Identify which cell holds the provided text, then report its [X, Y] central coordinate. 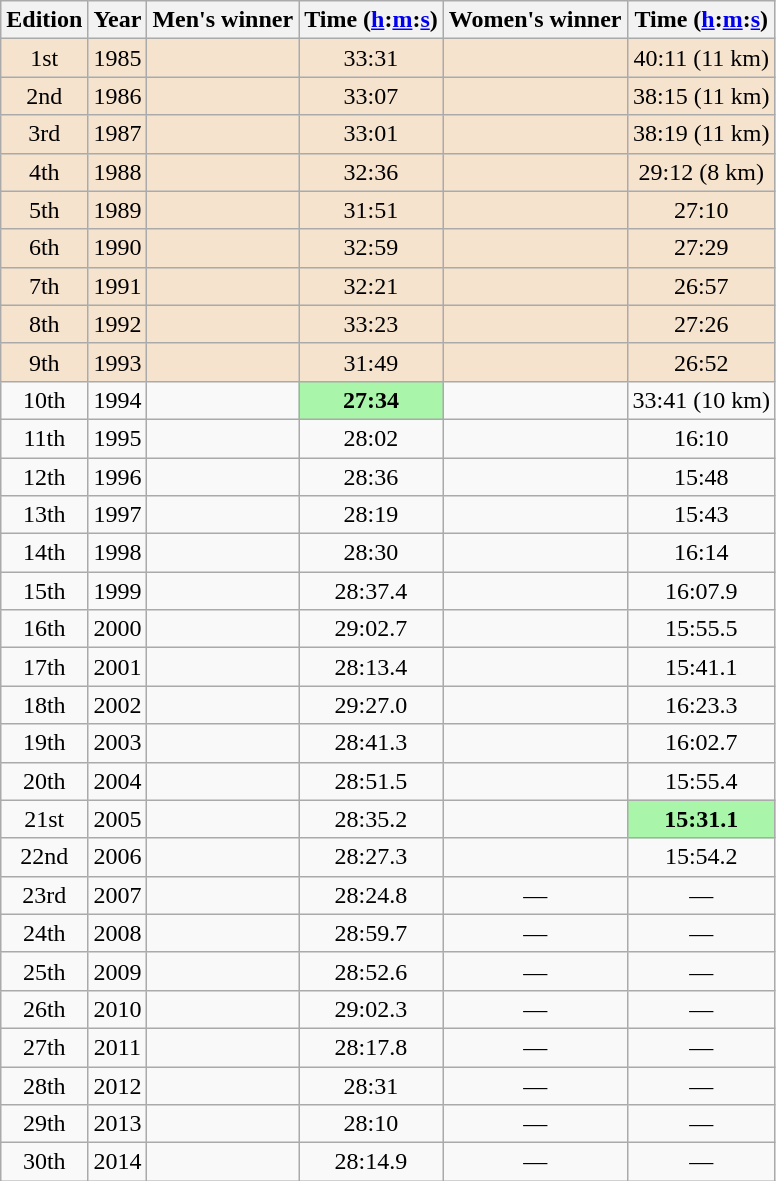
28:24.8 [372, 895]
28:13.4 [372, 667]
27:34 [372, 400]
12th [44, 477]
16:02.7 [701, 743]
27:29 [701, 248]
15:41.1 [701, 667]
1998 [118, 553]
16:23.3 [701, 705]
28:27.3 [372, 857]
2010 [118, 1009]
16:07.9 [701, 591]
28:36 [372, 477]
9th [44, 362]
2000 [118, 629]
Men's winner [223, 20]
23rd [44, 895]
29:27.0 [372, 705]
2012 [118, 1085]
2nd [44, 96]
31:49 [372, 362]
31:51 [372, 210]
2011 [118, 1047]
38:19 (11 km) [701, 134]
1987 [118, 134]
1995 [118, 438]
30th [44, 1162]
Year [118, 20]
15:31.1 [701, 819]
19th [44, 743]
1994 [118, 400]
22nd [44, 857]
32:36 [372, 172]
24th [44, 933]
2007 [118, 895]
2008 [118, 933]
28:10 [372, 1124]
3rd [44, 134]
1986 [118, 96]
2014 [118, 1162]
28:35.2 [372, 819]
33:07 [372, 96]
15:54.2 [701, 857]
28:14.9 [372, 1162]
28:59.7 [372, 933]
21st [44, 819]
4th [44, 172]
28:17.8 [372, 1047]
40:11 (11 km) [701, 58]
26:57 [701, 286]
27:26 [701, 324]
20th [44, 781]
2003 [118, 743]
5th [44, 210]
32:59 [372, 248]
13th [44, 515]
32:21 [372, 286]
17th [44, 667]
28:02 [372, 438]
16th [44, 629]
16:14 [701, 553]
11th [44, 438]
1993 [118, 362]
15:55.5 [701, 629]
1992 [118, 324]
26th [44, 1009]
7th [44, 286]
10th [44, 400]
1991 [118, 286]
8th [44, 324]
29:12 (8 km) [701, 172]
15th [44, 591]
28:31 [372, 1085]
29:02.7 [372, 629]
15:55.4 [701, 781]
15:43 [701, 515]
1996 [118, 477]
28th [44, 1085]
2006 [118, 857]
28:30 [372, 553]
28:41.3 [372, 743]
33:31 [372, 58]
2009 [118, 971]
28:51.5 [372, 781]
1988 [118, 172]
1997 [118, 515]
28:19 [372, 515]
28:37.4 [372, 591]
38:15 (11 km) [701, 96]
2001 [118, 667]
1999 [118, 591]
6th [44, 248]
Women's winner [535, 20]
26:52 [701, 362]
29th [44, 1124]
2002 [118, 705]
1985 [118, 58]
1st [44, 58]
14th [44, 553]
33:23 [372, 324]
1990 [118, 248]
18th [44, 705]
Edition [44, 20]
28:52.6 [372, 971]
25th [44, 971]
2013 [118, 1124]
2004 [118, 781]
2005 [118, 819]
33:01 [372, 134]
27:10 [701, 210]
1989 [118, 210]
15:48 [701, 477]
16:10 [701, 438]
29:02.3 [372, 1009]
27th [44, 1047]
33:41 (10 km) [701, 400]
